Detect which cell encompasses the target text, then output its [x, y] center coordinate. 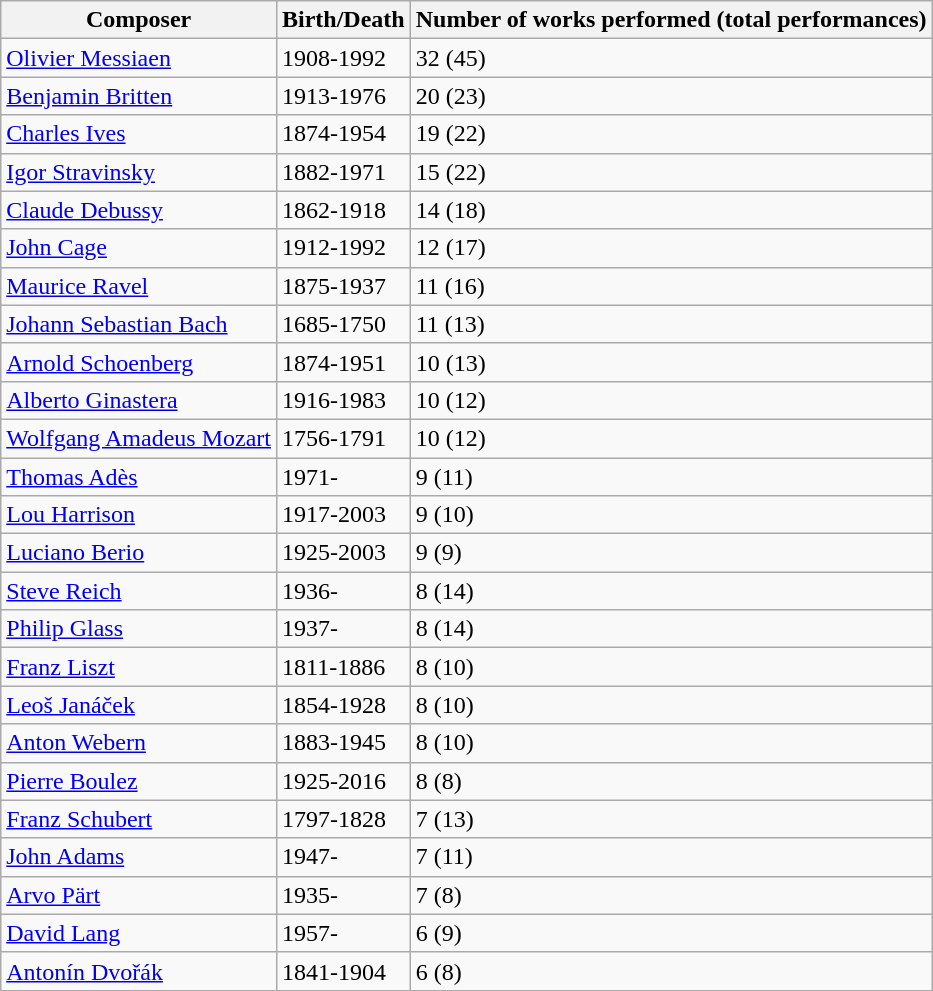
Birth/Death [343, 20]
6 (8) [671, 971]
1936- [343, 591]
6 (9) [671, 933]
9 (11) [671, 477]
Claude Debussy [139, 210]
1797-1828 [343, 819]
1756-1791 [343, 438]
Arnold Schoenberg [139, 362]
1912-1992 [343, 248]
David Lang [139, 933]
1874-1954 [343, 134]
12 (17) [671, 248]
1811-1886 [343, 667]
Franz Schubert [139, 819]
1685-1750 [343, 324]
Igor Stravinsky [139, 172]
14 (18) [671, 210]
1854-1928 [343, 705]
1908-1992 [343, 58]
1883-1945 [343, 743]
20 (23) [671, 96]
1875-1937 [343, 286]
1971- [343, 477]
9 (9) [671, 553]
8 (8) [671, 781]
1841-1904 [343, 971]
7 (11) [671, 857]
John Cage [139, 248]
1862-1918 [343, 210]
1874-1951 [343, 362]
Maurice Ravel [139, 286]
7 (13) [671, 819]
Pierre Boulez [139, 781]
1925-2003 [343, 553]
Lou Harrison [139, 515]
Johann Sebastian Bach [139, 324]
Anton Webern [139, 743]
32 (45) [671, 58]
1935- [343, 895]
1916-1983 [343, 400]
Alberto Ginastera [139, 400]
11 (16) [671, 286]
Composer [139, 20]
1937- [343, 629]
7 (8) [671, 895]
Leoš Janáček [139, 705]
1925-2016 [343, 781]
11 (13) [671, 324]
Arvo Pärt [139, 895]
Olivier Messiaen [139, 58]
1917-2003 [343, 515]
15 (22) [671, 172]
Steve Reich [139, 591]
John Adams [139, 857]
19 (22) [671, 134]
Number of works performed (total performances) [671, 20]
Benjamin Britten [139, 96]
9 (10) [671, 515]
Thomas Adès [139, 477]
1947- [343, 857]
1957- [343, 933]
Luciano Berio [139, 553]
Antonín Dvořák [139, 971]
Philip Glass [139, 629]
Franz Liszt [139, 667]
Wolfgang Amadeus Mozart [139, 438]
1913-1976 [343, 96]
1882-1971 [343, 172]
10 (13) [671, 362]
Charles Ives [139, 134]
